From the cell containing the given text, extract its center point as [X, Y] coordinate. 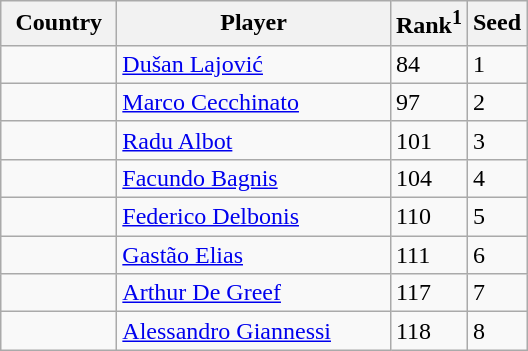
Dušan Lajović [254, 64]
6 [496, 255]
7 [496, 293]
Arthur De Greef [254, 293]
104 [428, 178]
Player [254, 24]
Seed [496, 24]
3 [496, 140]
Alessandro Giannessi [254, 331]
97 [428, 102]
Country [59, 24]
110 [428, 217]
Rank1 [428, 24]
2 [496, 102]
111 [428, 255]
101 [428, 140]
5 [496, 217]
118 [428, 331]
1 [496, 64]
Radu Albot [254, 140]
Facundo Bagnis [254, 178]
8 [496, 331]
Federico Delbonis [254, 217]
4 [496, 178]
Gastão Elias [254, 255]
84 [428, 64]
Marco Cecchinato [254, 102]
117 [428, 293]
